Extract the (X, Y) coordinate from the center of the cell holding the provided text.  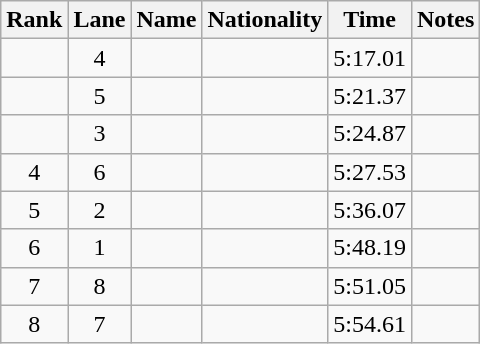
1 (100, 248)
5:21.37 (370, 96)
5:36.07 (370, 210)
5:17.01 (370, 58)
5:51.05 (370, 286)
Nationality (265, 20)
5:27.53 (370, 172)
5:48.19 (370, 248)
Rank (34, 20)
Notes (445, 20)
Lane (100, 20)
2 (100, 210)
3 (100, 134)
Name (166, 20)
5:54.61 (370, 324)
Time (370, 20)
5:24.87 (370, 134)
